For the text-containing cell, return its midpoint in [x, y] coordinate format. 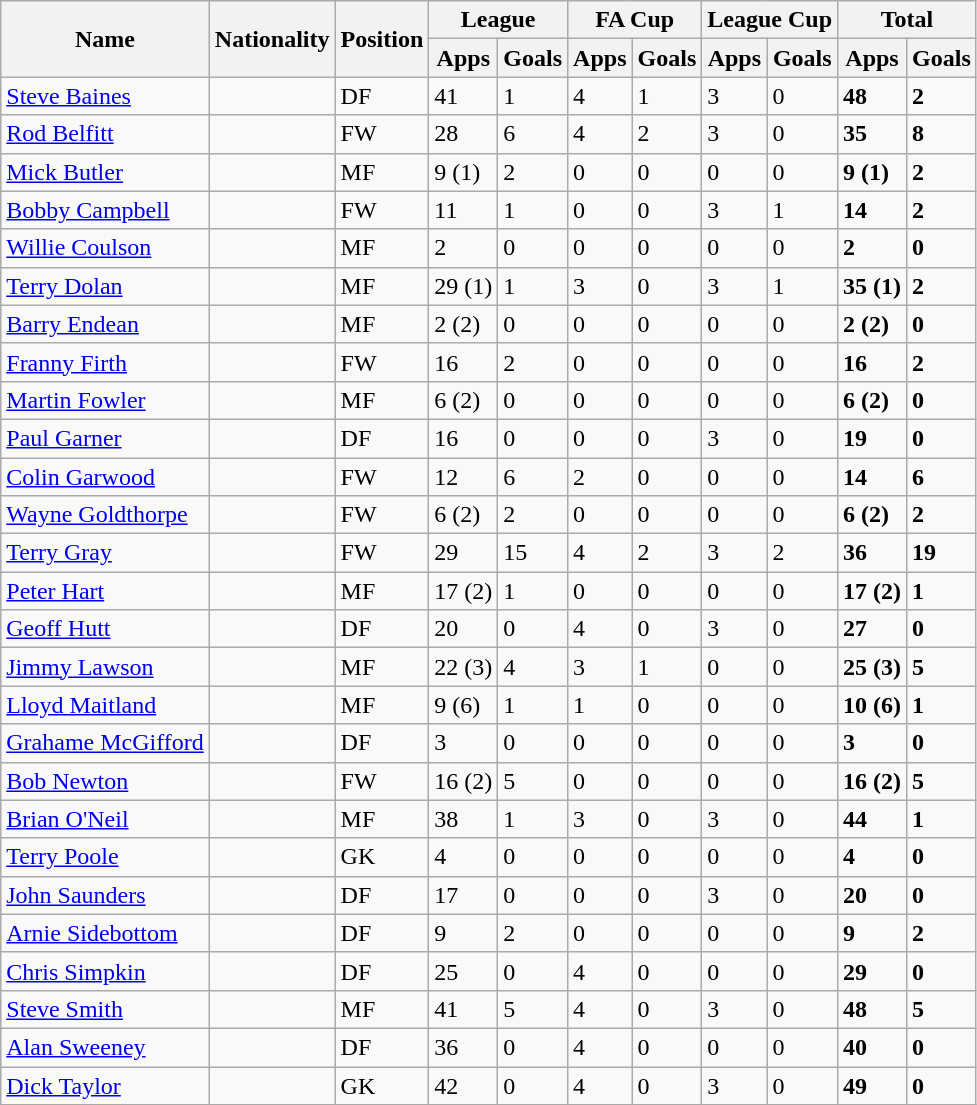
10 (6) [872, 705]
Steve Smith [106, 1009]
Barry Endean [106, 324]
Franny Firth [106, 362]
38 [464, 819]
27 [872, 629]
35 (1) [872, 286]
Bobby Campbell [106, 210]
Name [106, 39]
Terry Gray [106, 553]
Steve Baines [106, 96]
35 [872, 134]
Position [382, 39]
Grahame McGifford [106, 743]
Jimmy Lawson [106, 667]
49 [872, 1085]
15 [533, 553]
11 [464, 210]
Nationality [272, 39]
Brian O'Neil [106, 819]
Terry Poole [106, 857]
25 (3) [872, 667]
17 [464, 895]
Rod Belfitt [106, 134]
Bob Newton [106, 781]
22 (3) [464, 667]
9 (6) [464, 705]
8 [942, 134]
12 [464, 477]
Peter Hart [106, 591]
Mick Butler [106, 172]
44 [872, 819]
29 (1) [464, 286]
42 [464, 1085]
28 [464, 134]
Total [908, 20]
League [498, 20]
Alan Sweeney [106, 1047]
FA Cup [635, 20]
John Saunders [106, 895]
Dick Taylor [106, 1085]
Wayne Goldthorpe [106, 515]
40 [872, 1047]
25 [464, 971]
Terry Dolan [106, 286]
Martin Fowler [106, 400]
Chris Simpkin [106, 971]
Lloyd Maitland [106, 705]
Geoff Hutt [106, 629]
Colin Garwood [106, 477]
Willie Coulson [106, 248]
League Cup [770, 20]
Arnie Sidebottom [106, 933]
Paul Garner [106, 438]
